Provide the [X, Y] coordinate of the cell's center where the given text is located.  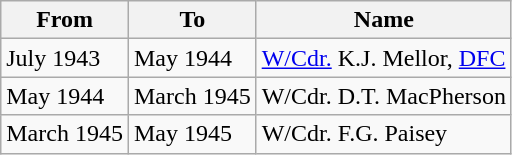
From [65, 20]
July 1943 [65, 58]
Name [384, 20]
May 1945 [192, 134]
W/Cdr. K.J. Mellor, DFC [384, 58]
W/Cdr. F.G. Paisey [384, 134]
To [192, 20]
W/Cdr. D.T. MacPherson [384, 96]
